Capture the cell that displays the provided text and extract its (X, Y) central coordinate. 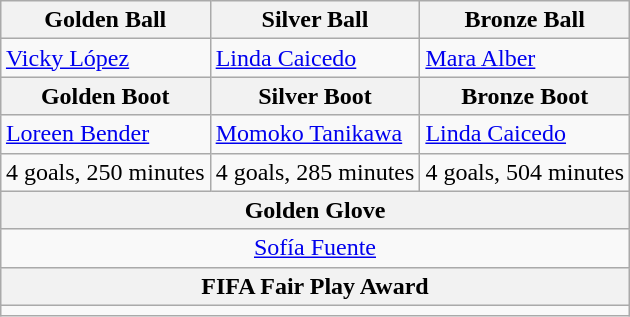
Bronze Ball (525, 20)
4 goals, 285 minutes (315, 172)
Momoko Tanikawa (315, 134)
Silver Boot (315, 96)
FIFA Fair Play Award (314, 286)
Golden Ball (105, 20)
Golden Glove (314, 210)
Vicky López (105, 58)
Sofía Fuente (314, 248)
4 goals, 504 minutes (525, 172)
Bronze Boot (525, 96)
Mara Alber (525, 58)
Loreen Bender (105, 134)
Golden Boot (105, 96)
Silver Ball (315, 20)
4 goals, 250 minutes (105, 172)
